Search for the cell housing the specified text and yield its (X, Y) center coordinate. 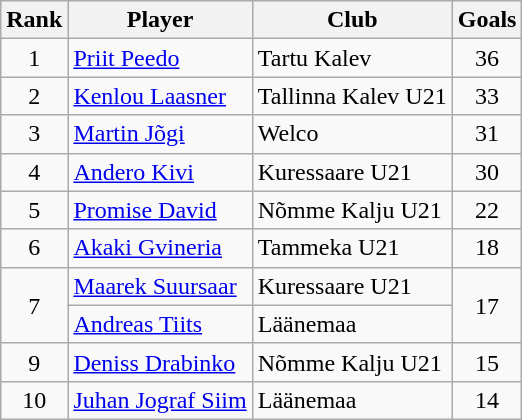
3 (34, 134)
Tartu Kalev (352, 58)
7 (34, 305)
36 (487, 58)
Player (160, 20)
15 (487, 362)
Martin Jõgi (160, 134)
Rank (34, 20)
6 (34, 248)
Juhan Jograf Siim (160, 400)
Priit Peedo (160, 58)
Kenlou Laasner (160, 96)
33 (487, 96)
Club (352, 20)
9 (34, 362)
Tallinna Kalev U21 (352, 96)
Tammeka U21 (352, 248)
Promise David (160, 210)
22 (487, 210)
Akaki Gvineria (160, 248)
10 (34, 400)
Welco (352, 134)
Andreas Tiits (160, 324)
Andero Kivi (160, 172)
30 (487, 172)
Goals (487, 20)
Maarek Suursaar (160, 286)
5 (34, 210)
1 (34, 58)
2 (34, 96)
Deniss Drabinko (160, 362)
31 (487, 134)
17 (487, 305)
14 (487, 400)
4 (34, 172)
18 (487, 248)
